For the text-containing cell, return its midpoint in [x, y] coordinate format. 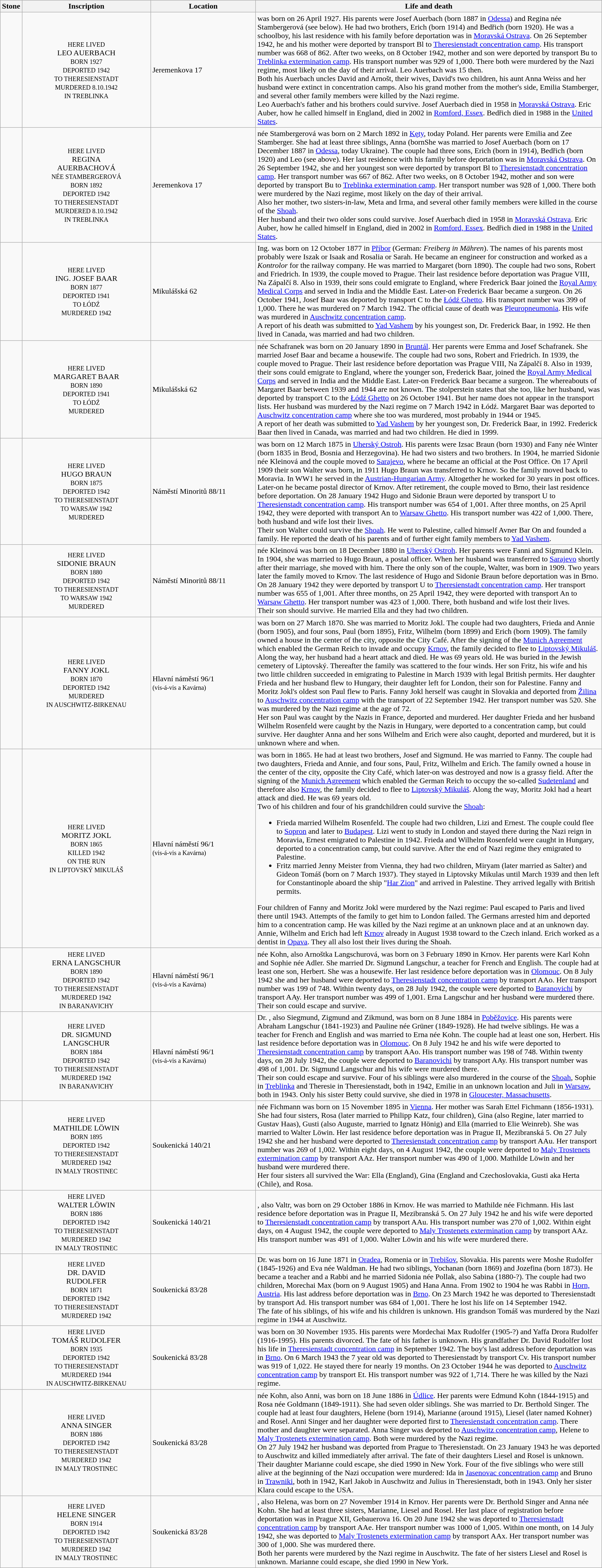
Inscription [86, 6]
HERE LIVEDANNA SINGERBORN 1886DEPORTED 1942TO THERESIENSTADTMURDERED 1942IN MALY TROSTINEC [86, 1442]
HERE LIVEDMORITZ JOKLBORN 1865KILLED 1942ON THE RUNIN LIPTOVSKÝ MIKULÁŠ [86, 848]
HERE LIVEDFANNY JOKLBORN 1870DEPORTED 1942MURDEREDIN AUSCHWITZ-BIRKENAU [86, 683]
HERE LIVEDLEO AUERBACHBORN 1927DEPORTED 1942TO THERESIENSTADTMURDERED 8.10.1942IN TREBLINKA [86, 70]
HERE LIVEDMARGARET BAARBORN 1890DEPORTED 1941TO ŁÓDŹMURDERED [86, 389]
HERE LIVEDDR. DAVIDRUDOLFERBORN 1871DEPORTED 1942TO THERESIENSTADTMURDERED 1942 [86, 1290]
HERE LIVEDING. JOSEF BAARBORN 1877DEPORTED 1941TO ŁÓDŹMURDERED 1942 [86, 291]
HERE LIVEDERNA LANGSCHURBORN 1890DEPORTED 1942TO THERESIENSTADTMURDERED 1942IN BARANAVICHY [86, 980]
HERE LIVEDHUGO BRAUNBORN 1875DEPORTED 1942TO THERESIENSTADTTO WARSAW 1942MURDERED [86, 491]
Location [203, 6]
Life and death [429, 6]
HERE LIVEDTOMÁŠ RUDOLFERBORN 1935DEPORTED 1942TO THERESIENSTADTMURDERED 1944IN AUSCHWITZ-BIRKENAU [86, 1358]
HERE LIVEDREGINAAUERBACHOVÁNÉE STAMBERGEROVÁBORN 1892DEPORTED 1942TO THERESIENSTADTMURDERED 8.10.1942IN TREBLINKA [86, 185]
HERE LIVEDSIDONIE BRAUNBORN 1880DEPORTED 1942TO THERESIENSTADTTO WARSAW 1942MURDERED [86, 581]
HERE LIVEDMATHILDE LÖWINBORN 1895DEPORTED 1942TO THERESIENSTADTMURDERED 1942IN MALY TROSTINEC [86, 1145]
HERE LIVEDHELENE SINGERBORN 1914DEPORTED 1942TO THERESIENSTADTMURDERED 1942IN MALY TROSTINEC [86, 1532]
HERE LIVEDWALTER LÖWINBORN 1886DEPORTED 1942TO THERESIENSTADTMURDERED 1942IN MALY TROSTINEC [86, 1222]
HERE LIVEDDR. SIGMUNDLANGSCHURBORN 1884DEPORTED 1942TO THERESIENSTADTMURDERED 1942IN BARANAVICHY [86, 1056]
Stone [11, 6]
